Search for the cell housing the specified text and yield its (X, Y) center coordinate. 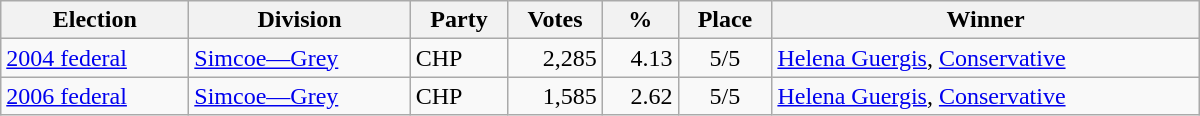
% (640, 20)
2.62 (640, 96)
Election (95, 20)
Place (725, 20)
4.13 (640, 58)
2004 federal (95, 58)
Division (300, 20)
Votes (555, 20)
1,585 (555, 96)
Winner (986, 20)
Party (459, 20)
2006 federal (95, 96)
2,285 (555, 58)
